Detect which cell encompasses the target text, then output its (X, Y) center coordinate. 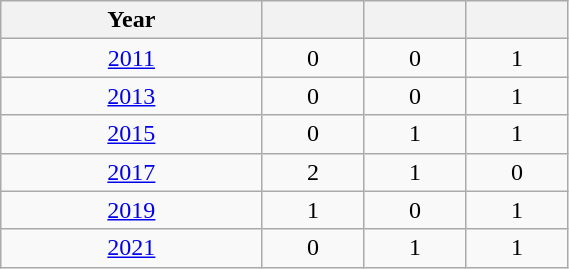
Year (132, 20)
2 (313, 172)
2013 (132, 96)
2015 (132, 134)
2011 (132, 58)
2017 (132, 172)
2019 (132, 210)
2021 (132, 248)
